For the text-containing cell, return its midpoint in (x, y) coordinate format. 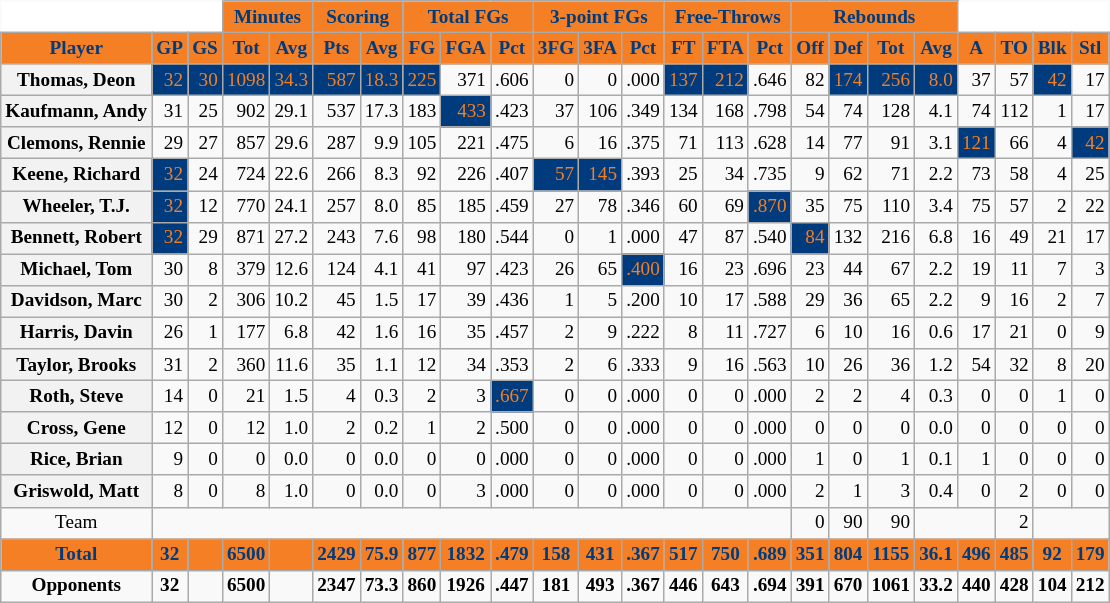
.798 (770, 111)
.400 (644, 270)
69 (725, 206)
257 (337, 206)
Opponents (76, 586)
78 (600, 206)
440 (976, 586)
Total FGs (468, 17)
11.6 (292, 365)
9.9 (382, 143)
104 (1052, 586)
243 (337, 238)
Minutes (267, 17)
47 (683, 238)
12.6 (292, 270)
106 (600, 111)
216 (891, 238)
1832 (466, 554)
66 (1014, 143)
670 (848, 586)
.870 (770, 206)
27.2 (292, 238)
33.2 (936, 586)
82 (810, 80)
.222 (644, 333)
643 (725, 586)
Rebounds (874, 17)
110 (891, 206)
379 (246, 270)
1155 (891, 554)
84 (810, 238)
Pts (337, 48)
.540 (770, 238)
44 (848, 270)
587 (337, 80)
0.1 (936, 460)
517 (683, 554)
29.1 (292, 111)
20 (1090, 365)
Davidson, Marc (76, 301)
FT (683, 48)
A (976, 48)
185 (466, 206)
428 (1014, 586)
183 (422, 111)
266 (337, 175)
19 (976, 270)
857 (246, 143)
Rice, Brian (76, 460)
.667 (512, 396)
29.6 (292, 143)
97 (466, 270)
Off (810, 48)
.436 (512, 301)
Clemons, Rennie (76, 143)
0.6 (936, 333)
41 (422, 270)
Harris, Davin (76, 333)
.447 (512, 586)
158 (556, 554)
60 (683, 206)
.475 (512, 143)
.349 (644, 111)
Cross, Gene (76, 428)
446 (683, 586)
36.1 (936, 554)
360 (246, 365)
22 (1090, 206)
804 (848, 554)
73.3 (382, 586)
39 (466, 301)
770 (246, 206)
391 (810, 586)
306 (246, 301)
112 (1014, 111)
.333 (644, 365)
.544 (512, 238)
Total (76, 554)
18.3 (382, 80)
179 (1090, 554)
351 (810, 554)
Player (76, 48)
221 (466, 143)
Thomas, Deon (76, 80)
87 (725, 238)
145 (600, 175)
17.3 (382, 111)
.606 (512, 80)
225 (422, 80)
FG (422, 48)
3.4 (936, 206)
.393 (644, 175)
22.6 (292, 175)
287 (337, 143)
Taylor, Brooks (76, 365)
.689 (770, 554)
493 (600, 586)
174 (848, 80)
34.3 (292, 80)
.588 (770, 301)
871 (246, 238)
77 (848, 143)
.353 (512, 365)
877 (422, 554)
.346 (644, 206)
Free-Throws (728, 17)
113 (725, 143)
860 (422, 586)
1.1 (382, 365)
.646 (770, 80)
Michael, Tom (76, 270)
.727 (770, 333)
181 (556, 586)
3FG (556, 48)
.628 (770, 143)
1.6 (382, 333)
.459 (512, 206)
180 (466, 238)
750 (725, 554)
.457 (512, 333)
256 (891, 80)
1061 (891, 586)
.375 (644, 143)
FTA (725, 48)
7.6 (382, 238)
Griswold, Matt (76, 491)
Keene, Richard (76, 175)
.479 (512, 554)
49 (1014, 238)
121 (976, 143)
.696 (770, 270)
58 (1014, 175)
24 (206, 175)
0.4 (936, 491)
1098 (246, 80)
537 (337, 111)
Scoring (358, 17)
62 (848, 175)
1.2 (936, 365)
Bennett, Robert (76, 238)
Stl (1090, 48)
.407 (512, 175)
FGA (466, 48)
1926 (466, 586)
GP (170, 48)
.500 (512, 428)
3.1 (936, 143)
Wheeler, T.J. (76, 206)
431 (600, 554)
10.2 (292, 301)
0.2 (382, 428)
168 (725, 111)
67 (891, 270)
73 (976, 175)
TO (1014, 48)
128 (891, 111)
105 (422, 143)
24.1 (292, 206)
45 (337, 301)
75.9 (382, 554)
.563 (770, 365)
GS (206, 48)
2347 (337, 586)
98 (422, 238)
91 (891, 143)
85 (422, 206)
902 (246, 111)
124 (337, 270)
132 (848, 238)
226 (466, 175)
.735 (770, 175)
433 (466, 111)
.694 (770, 586)
2429 (337, 554)
5 (600, 301)
485 (1014, 554)
Def (848, 48)
Team (76, 523)
371 (466, 80)
496 (976, 554)
177 (246, 333)
.200 (644, 301)
Roth, Steve (76, 396)
134 (683, 111)
Kaufmann, Andy (76, 111)
137 (683, 80)
Blk (1052, 48)
724 (246, 175)
8.3 (382, 175)
3-point FGs (598, 17)
3FA (600, 48)
